Capture the cell that displays the provided text and extract its [x, y] central coordinate. 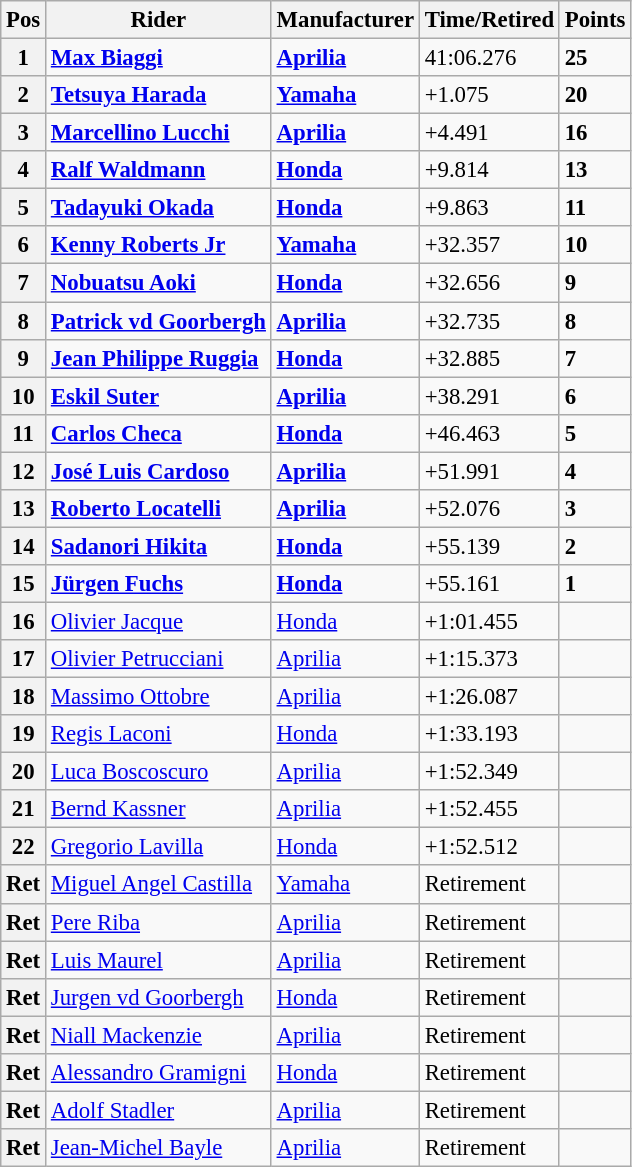
Roberto Locatelli [159, 509]
Niall Mackenzie [159, 1035]
+9.814 [489, 170]
21 [24, 809]
15 [24, 584]
+1:01.455 [489, 621]
Tetsuya Harada [159, 95]
Pos [24, 20]
José Luis Cardoso [159, 471]
Patrick vd Goorbergh [159, 321]
+1:15.373 [489, 659]
Luis Maurel [159, 960]
19 [24, 734]
+38.291 [489, 396]
+55.139 [489, 546]
14 [24, 546]
+52.076 [489, 509]
Alessandro Gramigni [159, 1073]
+51.991 [489, 471]
Jurgen vd Goorbergh [159, 997]
+55.161 [489, 584]
Jean-Michel Bayle [159, 1148]
Gregorio Lavilla [159, 847]
+1:52.512 [489, 847]
12 [24, 471]
+4.491 [489, 133]
+1:52.455 [489, 809]
Max Biaggi [159, 58]
+32.885 [489, 358]
Points [594, 20]
Regis Laconi [159, 734]
+1:33.193 [489, 734]
+1:52.349 [489, 772]
Bernd Kassner [159, 809]
Sadanori Hikita [159, 546]
Marcellino Lucchi [159, 133]
Miguel Angel Castilla [159, 885]
+9.863 [489, 208]
+32.735 [489, 321]
Luca Boscoscuro [159, 772]
+1:26.087 [489, 697]
Kenny Roberts Jr [159, 245]
+1.075 [489, 95]
Massimo Ottobre [159, 697]
25 [594, 58]
Pere Riba [159, 922]
Ralf Waldmann [159, 170]
Jean Philippe Ruggia [159, 358]
Manufacturer [345, 20]
Time/Retired [489, 20]
Carlos Checa [159, 433]
+32.656 [489, 283]
18 [24, 697]
+46.463 [489, 433]
Adolf Stadler [159, 1110]
Rider [159, 20]
41:06.276 [489, 58]
22 [24, 847]
Olivier Jacque [159, 621]
Tadayuki Okada [159, 208]
Eskil Suter [159, 396]
Olivier Petrucciani [159, 659]
Jürgen Fuchs [159, 584]
+32.357 [489, 245]
Nobuatsu Aoki [159, 283]
17 [24, 659]
